Detect which cell encompasses the target text, then output its (x, y) center coordinate. 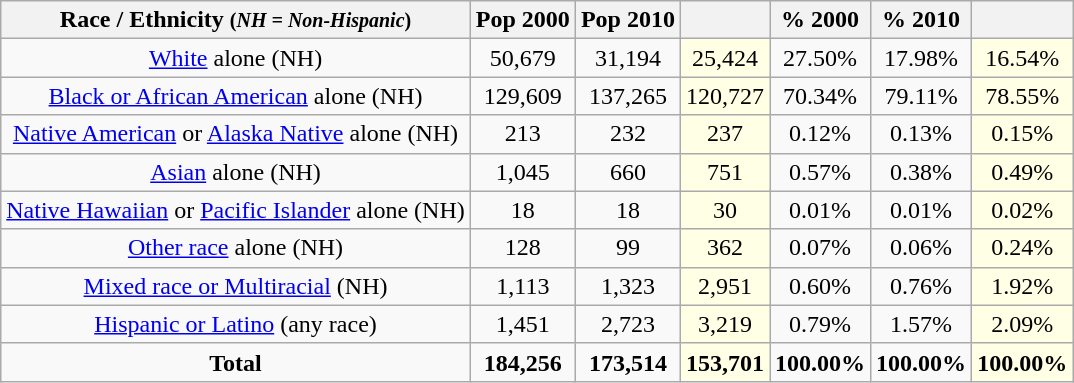
2,723 (628, 324)
1,045 (522, 172)
0.15% (1022, 134)
25,424 (724, 58)
0.76% (922, 286)
137,265 (628, 96)
% 2010 (922, 20)
0.13% (922, 134)
50,679 (522, 58)
Race / Ethnicity (NH = Non-Hispanic) (236, 20)
Mixed race or Multiracial (NH) (236, 286)
% 2000 (820, 20)
751 (724, 172)
0.49% (1022, 172)
16.54% (1022, 58)
0.79% (820, 324)
0.60% (820, 286)
2.09% (1022, 324)
78.55% (1022, 96)
Hispanic or Latino (any race) (236, 324)
1,323 (628, 286)
0.57% (820, 172)
30 (724, 210)
213 (522, 134)
660 (628, 172)
0.06% (922, 248)
White alone (NH) (236, 58)
27.50% (820, 58)
31,194 (628, 58)
1,451 (522, 324)
Pop 2000 (522, 20)
Black or African American alone (NH) (236, 96)
0.02% (1022, 210)
2,951 (724, 286)
129,609 (522, 96)
Other race alone (NH) (236, 248)
Pop 2010 (628, 20)
173,514 (628, 362)
362 (724, 248)
0.12% (820, 134)
0.07% (820, 248)
1.57% (922, 324)
232 (628, 134)
Asian alone (NH) (236, 172)
99 (628, 248)
Total (236, 362)
70.34% (820, 96)
3,219 (724, 324)
184,256 (522, 362)
0.24% (1022, 248)
79.11% (922, 96)
1.92% (1022, 286)
153,701 (724, 362)
17.98% (922, 58)
0.38% (922, 172)
128 (522, 248)
1,113 (522, 286)
237 (724, 134)
120,727 (724, 96)
Native American or Alaska Native alone (NH) (236, 134)
Native Hawaiian or Pacific Islander alone (NH) (236, 210)
